From the cell containing the given text, extract its center point as (x, y) coordinate. 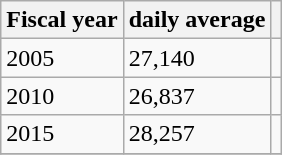
Fiscal year (62, 20)
daily average (197, 20)
28,257 (197, 134)
2010 (62, 96)
26,837 (197, 96)
27,140 (197, 58)
2015 (62, 134)
2005 (62, 58)
